Return (X, Y) of the center of cell containing provided text 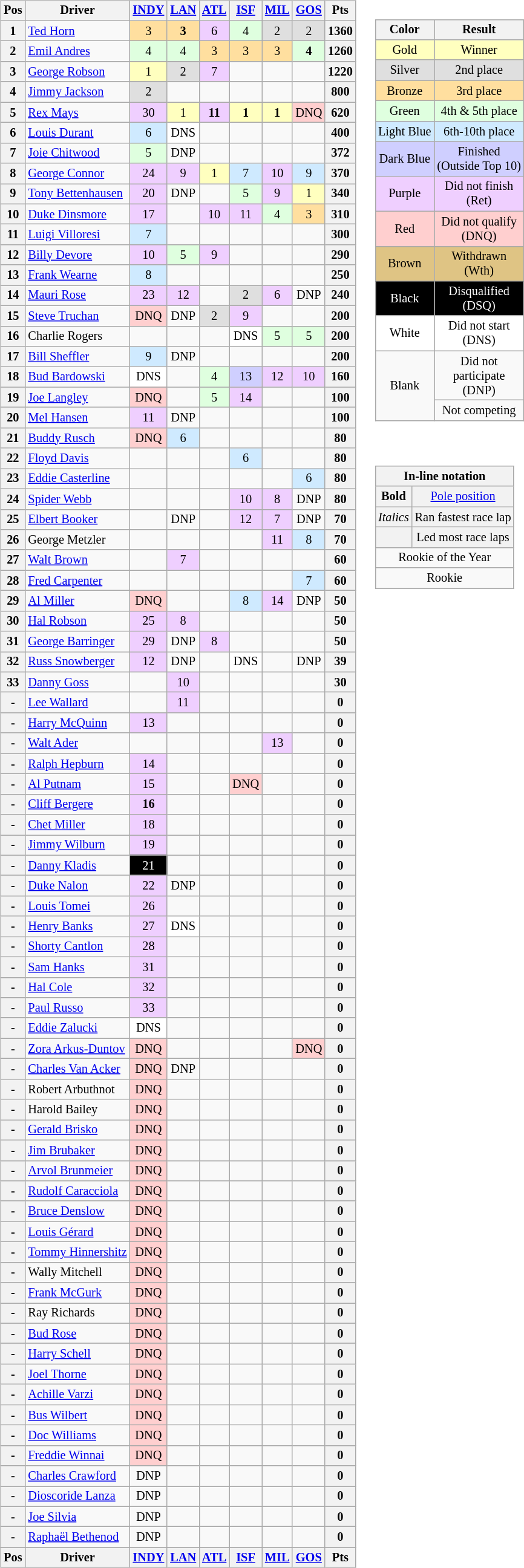
Cliff Bergere (77, 804)
800 (340, 92)
39 (340, 662)
George Barringer (77, 642)
Joie Chitwood (77, 153)
250 (340, 275)
Sam Hanks (77, 967)
Bronze (404, 91)
Fred Carpenter (77, 581)
Ran fastest race lap (463, 517)
Joe Silvia (77, 1517)
370 (340, 174)
Charlie Rogers (77, 336)
Bill Sheffler (77, 357)
White (404, 333)
Brown (404, 264)
Mauri Rose (77, 296)
Hal Cole (77, 987)
In-line notation (444, 477)
Withdrawn(Wth) (479, 264)
Arvol Brunmeier (77, 1171)
Jimmy Jackson (77, 92)
Not competing (479, 411)
1360 (340, 31)
Joe Langley (77, 397)
Harry McQuinn (77, 723)
Winner (479, 50)
George Metzler (77, 540)
Frank McGurk (77, 1293)
4th & 5th place (479, 111)
Al Putnam (77, 784)
Charles Van Acker (77, 1069)
Did not finish(Ret) (479, 194)
Louis Gérard (77, 1232)
Bold (393, 496)
Raphaël Bethenod (77, 1537)
Joel Thorne (77, 1374)
Light Blue (404, 131)
Red (404, 229)
Gold (404, 50)
Russ Snowberger (77, 662)
Duke Dinsmore (77, 214)
Did notparticipate(DNP) (479, 376)
Danny Goss (77, 682)
Harry Schell (77, 1354)
Eddie Casterline (77, 479)
Bruce Denslow (77, 1211)
620 (340, 112)
George Connor (77, 174)
Rookie (444, 578)
Silver (404, 70)
Louis Durant (77, 133)
Ray Richards (77, 1313)
Bud Bardowski (77, 377)
Result (479, 30)
Hal Robson (77, 621)
Dioscoride Lanza (77, 1497)
Wally Mitchell (77, 1272)
Duke Nalon (77, 886)
310 (340, 214)
1260 (340, 51)
Rookie of the Year (444, 558)
Jimmy Wilburn (77, 845)
Bud Rose (77, 1333)
Henry Banks (77, 926)
Doc Williams (77, 1436)
Jim Brubaker (77, 1150)
Billy Devore (77, 255)
Finished(Outside Top 10) (479, 159)
Disqualified(DSQ) (479, 299)
Ted Horn (77, 31)
300 (340, 235)
Frank Wearne (77, 275)
Danny Kladis (77, 865)
340 (340, 194)
Ralph Hepburn (77, 764)
Robert Arbuthnot (77, 1089)
Zora Arkus-Duntov (77, 1049)
Steve Truchan (77, 316)
Green (404, 111)
Rudolf Caracciola (77, 1191)
Did not start(DNS) (479, 333)
Tony Bettenhausen (77, 194)
Al Miller (77, 601)
3rd place (479, 91)
George Robson (77, 72)
Luigi Villoresi (77, 235)
Shorty Cantlon (77, 947)
Paul Russo (77, 1008)
Italics (393, 517)
400 (340, 133)
Gerald Brisko (77, 1130)
Color (404, 30)
Did not qualify(DNQ) (479, 229)
Achille Varzi (77, 1394)
Eddie Zalucki (77, 1028)
Led most race laps (463, 538)
Lee Wallard (77, 703)
Buddy Rusch (77, 438)
Pole position (463, 496)
Bus Wilbert (77, 1415)
Freddie Winnai (77, 1456)
Spider Webb (77, 499)
372 (340, 153)
Harold Bailey (77, 1110)
Chet Miller (77, 825)
Walt Ader (77, 743)
6th-10th place (479, 131)
Rex Mays (77, 112)
290 (340, 255)
Elbert Booker (77, 519)
Louis Tomei (77, 906)
240 (340, 296)
Black (404, 299)
Floyd Davis (77, 458)
Blank (404, 386)
Tommy Hinnershitz (77, 1252)
160 (340, 377)
Charles Crawford (77, 1476)
1220 (340, 72)
Dark Blue (404, 159)
Mel Hansen (77, 418)
Purple (404, 194)
2nd place (479, 70)
Emil Andres (77, 51)
Walt Brown (77, 560)
